Find where the given text appears and provide that cell's center as [X, Y] coordinate. 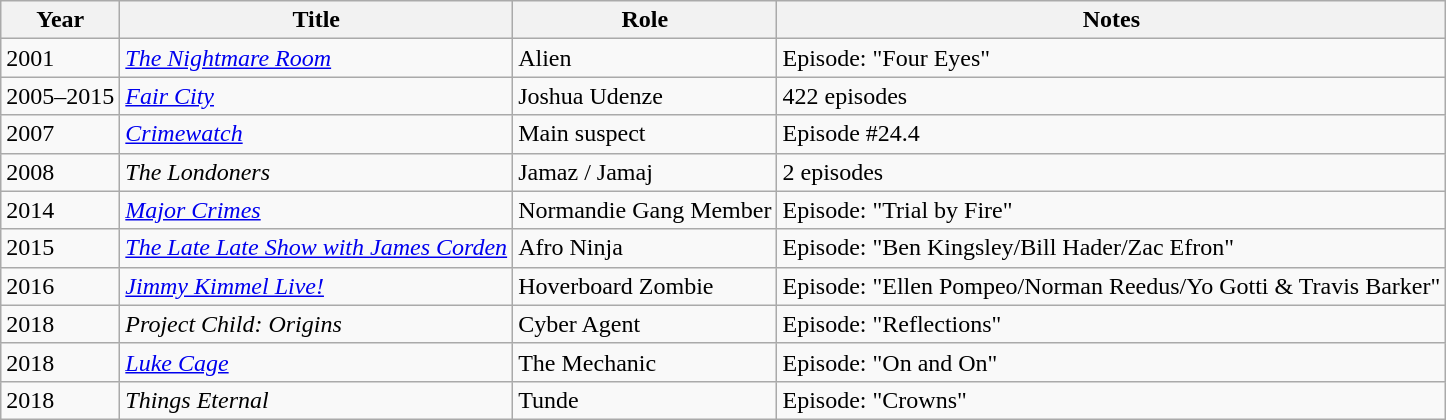
Jamaz / Jamaj [645, 172]
Episode #24.4 [1112, 134]
The Londoners [316, 172]
Episode: "Ben Kingsley/Bill Hader/Zac Efron" [1112, 248]
Main suspect [645, 134]
Joshua Udenze [645, 96]
Luke Cage [316, 362]
2014 [60, 210]
Role [645, 20]
Project Child: Origins [316, 324]
Episode: "On and On" [1112, 362]
Things Eternal [316, 400]
2008 [60, 172]
Normandie Gang Member [645, 210]
Cyber Agent [645, 324]
Hoverboard Zombie [645, 286]
Crimewatch [316, 134]
2005–2015 [60, 96]
Major Crimes [316, 210]
Title [316, 20]
Tunde [645, 400]
Episode: "Crowns" [1112, 400]
2 episodes [1112, 172]
Jimmy Kimmel Live! [316, 286]
2001 [60, 58]
The Mechanic [645, 362]
2007 [60, 134]
Episode: "Reflections" [1112, 324]
The Late Late Show with James Corden [316, 248]
Fair City [316, 96]
Notes [1112, 20]
Year [60, 20]
422 episodes [1112, 96]
Alien [645, 58]
Episode: "Ellen Pompeo/Norman Reedus/Yo Gotti & Travis Barker" [1112, 286]
Episode: "Four Eyes" [1112, 58]
2015 [60, 248]
The Nightmare Room [316, 58]
2016 [60, 286]
Episode: "Trial by Fire" [1112, 210]
Afro Ninja [645, 248]
